Identify which cell holds the provided text, then report its (x, y) central coordinate. 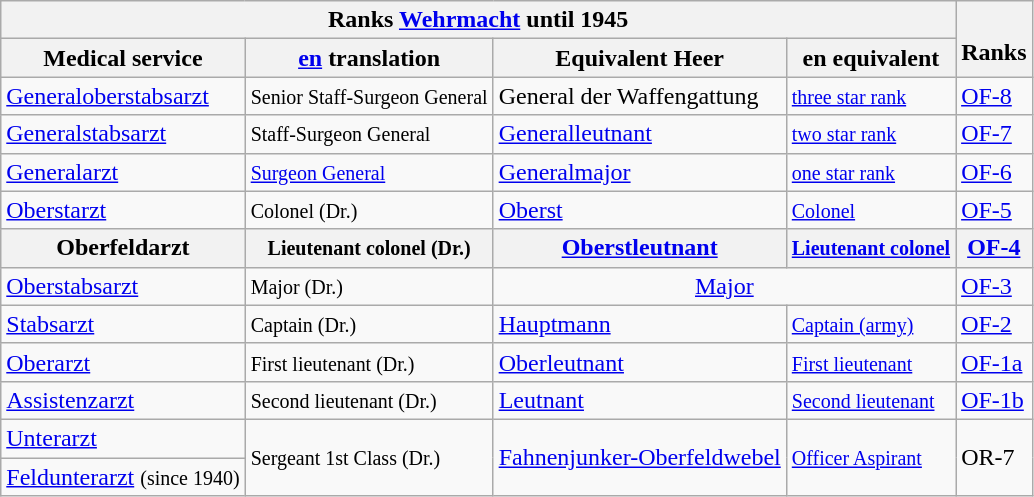
First lieutenant (870, 362)
OF-7 (994, 134)
Oberstarzt (123, 210)
Equivalent Heer (640, 58)
Stabsarzt (123, 324)
Major (724, 286)
Lieutenant colonel (870, 248)
OF-4 (994, 248)
OF-8 (994, 96)
Officer Aspirant (870, 457)
Second lieutenant (Dr.) (369, 400)
OF-3 (994, 286)
en equivalent (870, 58)
OF-2 (994, 324)
Oberarzt (123, 362)
Hauptmann (640, 324)
Oberstabsarzt (123, 286)
Generalarzt (123, 172)
Lieutenant colonel (Dr.) (369, 248)
Colonel (Dr.) (369, 210)
OF-5 (994, 210)
Colonel (870, 210)
Medical service (123, 58)
three star rank (870, 96)
Ranks Wehrmacht until 1945 (478, 20)
Sergeant 1st Class (Dr.) (369, 457)
Assistenzarzt (123, 400)
Oberfeldarzt (123, 248)
Ranks (994, 39)
Leutnant (640, 400)
OR-7 (994, 457)
Fahnenjunker-Oberfeldwebel (640, 457)
Senior Staff-Surgeon General (369, 96)
Major (Dr.) (369, 286)
Generaloberstabsarzt (123, 96)
Staff-Surgeon General (369, 134)
Captain (army) (870, 324)
Generalstabsarzt (123, 134)
two star rank (870, 134)
Captain (Dr.) (369, 324)
one star rank (870, 172)
en translation (369, 58)
Generalleutnant (640, 134)
OF-6 (994, 172)
OF-1b (994, 400)
Feldunterarzt (since 1940) (123, 477)
Oberst (640, 210)
OF-1a (994, 362)
Oberstleutnant (640, 248)
General der Waffengattung (640, 96)
Unterarzt (123, 438)
Generalmajor (640, 172)
First lieutenant (Dr.) (369, 362)
Surgeon General (369, 172)
Oberleutnant (640, 362)
Second lieutenant (870, 400)
